Pinpoint the cell where the given text exists, returning its [x, y] midpoint coordinate. 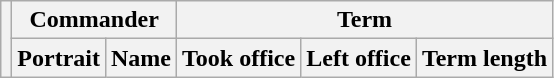
Term [365, 20]
Commander [94, 20]
Left office [359, 58]
Portrait [59, 58]
Name [140, 58]
Term length [484, 58]
Took office [239, 58]
